Determine the [x, y] coordinate at the center of the cell enclosing the given text.  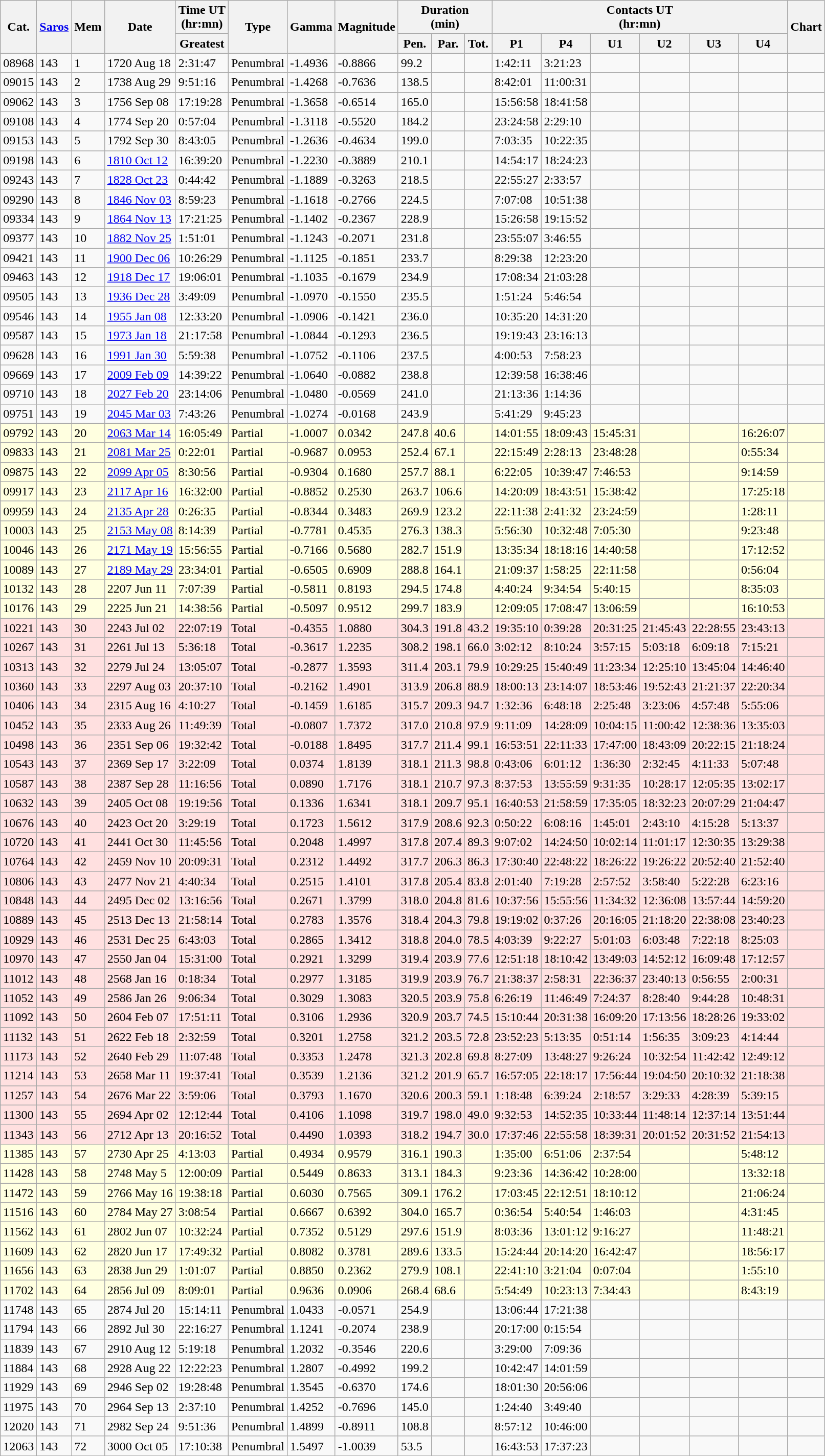
11:34:32 [615, 901]
-1.0970 [311, 297]
22:11:38 [517, 511]
21:04:47 [763, 803]
22 [88, 472]
6:03:48 [664, 940]
282.7 [414, 550]
0.8193 [366, 589]
34 [88, 706]
174.8 [448, 589]
0.2515 [311, 881]
0.2921 [311, 959]
11562 [18, 1232]
2333 Aug 26 [140, 725]
11:01:17 [664, 842]
311.4 [414, 667]
9 [88, 219]
9:51:16 [202, 82]
321.3 [414, 1056]
Time UT(hr:mn) [202, 17]
10:23:13 [566, 1290]
2045 Mar 03 [140, 414]
1.4101 [366, 881]
2604 Feb 07 [140, 1017]
10267 [18, 647]
3:23:06 [664, 706]
-0.8911 [366, 1426]
4:13:03 [202, 1154]
19:19:43 [517, 336]
-1.2636 [311, 141]
21:38:37 [517, 979]
97.3 [478, 784]
1936 Dec 28 [140, 297]
2189 May 29 [140, 570]
-0.5097 [311, 609]
263.7 [414, 491]
2531 Dec 25 [140, 940]
4:15:28 [713, 822]
23 [88, 491]
10632 [18, 803]
205.4 [448, 881]
12:05:35 [713, 784]
1:51:01 [202, 238]
1738 Aug 29 [140, 82]
10764 [18, 861]
8:29:38 [517, 257]
0.0374 [311, 764]
308.2 [414, 647]
2081 Mar 25 [140, 452]
9:07:02 [517, 842]
Magnitude [366, 27]
57 [88, 1154]
5:40:54 [566, 1212]
14:52:12 [664, 959]
23:16:13 [566, 336]
10970 [18, 959]
-0.8852 [311, 491]
10:26:29 [202, 257]
1.3545 [311, 1387]
40.6 [448, 433]
9:06:34 [202, 998]
2676 Mar 22 [140, 1095]
21:52:40 [763, 861]
2:32:45 [664, 764]
10003 [18, 530]
21:18:38 [763, 1076]
2892 Jul 30 [140, 1329]
11472 [18, 1193]
18:01:30 [517, 1387]
294.5 [414, 589]
210.8 [448, 725]
13:51:44 [763, 1115]
1.7176 [366, 784]
2586 Jan 26 [140, 998]
3:49:40 [566, 1407]
10:37:56 [517, 901]
11:23:34 [615, 667]
316.1 [414, 1154]
1.8495 [366, 745]
40 [88, 822]
0:50:22 [517, 822]
0.1680 [366, 472]
22:28:55 [713, 628]
89.3 [478, 842]
0.6909 [366, 570]
199.0 [414, 141]
2:28:13 [566, 452]
11:48:21 [763, 1232]
1.4492 [366, 861]
2135 Apr 28 [140, 511]
206.3 [448, 861]
11173 [18, 1056]
8:42:01 [517, 82]
5:19:18 [202, 1349]
13:02:17 [763, 784]
42 [88, 861]
88.9 [478, 686]
1:45:01 [615, 822]
-1.4268 [311, 82]
10:42:47 [517, 1368]
6:51:06 [566, 1154]
19:26:22 [664, 861]
61 [88, 1232]
3:58:40 [664, 881]
14:28:09 [566, 725]
10720 [18, 842]
191.8 [448, 628]
199.2 [414, 1368]
9:51:36 [202, 1426]
43.2 [478, 628]
Saros [54, 27]
2:41:32 [566, 511]
10:48:31 [763, 998]
79.9 [478, 667]
09421 [18, 257]
2622 Feb 18 [140, 1037]
2:37:10 [202, 1407]
0.2362 [366, 1271]
7:34:43 [615, 1290]
10:51:38 [566, 199]
0.5680 [366, 550]
3:57:15 [615, 647]
94.7 [478, 706]
P4 [566, 44]
13:35:03 [763, 725]
2117 Apr 16 [140, 491]
1:14:36 [566, 394]
16:53:51 [517, 745]
8:57:12 [517, 1426]
16:40:53 [517, 803]
25 [88, 530]
21:03:28 [566, 277]
-1.1243 [311, 238]
11214 [18, 1076]
-1.3658 [311, 102]
46 [88, 940]
2:18:57 [615, 1095]
-0.6514 [366, 102]
0.2671 [311, 901]
-0.0882 [366, 375]
-1.0844 [311, 336]
3:08:54 [202, 1212]
0.0890 [311, 784]
297.6 [414, 1232]
1864 Nov 13 [140, 219]
11092 [18, 1017]
254.9 [414, 1310]
22:55:58 [566, 1134]
17:35:05 [615, 803]
198.1 [448, 647]
1.2235 [366, 647]
12:33:20 [202, 316]
18:26:22 [615, 861]
-0.4634 [366, 141]
309.1 [414, 1193]
1:01:07 [202, 1271]
4:03:39 [517, 940]
53.5 [414, 1446]
17:08:34 [517, 277]
71 [88, 1426]
15:24:44 [517, 1251]
2063 Mar 14 [140, 433]
12:30:35 [713, 842]
50 [88, 1017]
13:35:34 [517, 550]
22:12:51 [566, 1193]
0:51:14 [615, 1037]
1.0393 [366, 1134]
83.8 [478, 881]
7 [88, 180]
09875 [18, 472]
23:48:28 [615, 452]
11 [88, 257]
14:54:17 [517, 160]
304.0 [414, 1212]
5:46:54 [566, 297]
16:42:47 [615, 1251]
174.6 [414, 1387]
17:25:18 [763, 491]
38 [88, 784]
22:20:34 [763, 686]
11656 [18, 1271]
2513 Dec 13 [140, 920]
10313 [18, 667]
313.9 [414, 686]
247.8 [414, 433]
2 [88, 82]
13:49:03 [615, 959]
36 [88, 745]
08968 [18, 63]
59.1 [478, 1095]
1.5612 [366, 822]
-1.0906 [311, 316]
8:59:23 [202, 199]
16 [88, 355]
4:40:24 [517, 589]
21:45:43 [664, 628]
5:55:06 [763, 706]
211.3 [448, 764]
43 [88, 881]
58 [88, 1173]
-0.1293 [366, 336]
45 [88, 920]
-0.2766 [366, 199]
8 [88, 199]
65.7 [478, 1076]
1:28:11 [763, 511]
203.1 [448, 667]
2928 Aug 22 [140, 1368]
2856 Jul 09 [140, 1290]
1.6341 [366, 803]
289.6 [414, 1251]
320.5 [414, 998]
317.0 [414, 725]
269.9 [414, 511]
09710 [18, 394]
-1.1035 [311, 277]
-1.0480 [311, 394]
1792 Sep 30 [140, 141]
10:39:47 [566, 472]
14:01:59 [566, 1368]
10:32:24 [202, 1232]
257.7 [414, 472]
204.3 [448, 920]
81.6 [478, 901]
238.8 [414, 375]
2550 Jan 04 [140, 959]
2477 Nov 21 [140, 881]
48 [88, 979]
8:28:40 [664, 998]
2784 May 27 [140, 1212]
0.2312 [311, 861]
13:05:07 [202, 667]
194.7 [448, 1134]
-1.0752 [311, 355]
234.9 [414, 277]
8:25:03 [763, 940]
Chart [806, 27]
2766 May 16 [140, 1193]
203.5 [448, 1037]
31 [88, 647]
211.4 [448, 745]
-0.0188 [311, 745]
3000 Oct 05 [140, 1446]
18:32:23 [664, 803]
210.1 [414, 160]
1973 Jan 18 [140, 336]
0.4490 [311, 1134]
Mem [88, 27]
1900 Dec 06 [140, 257]
10676 [18, 822]
26 [88, 550]
16:57:05 [517, 1076]
10806 [18, 881]
2261 Jul 13 [140, 647]
237.5 [414, 355]
4:57:48 [713, 706]
30.0 [478, 1134]
11428 [18, 1173]
U1 [615, 44]
210.7 [448, 784]
320.6 [414, 1095]
1.0433 [311, 1310]
1.3083 [366, 998]
10:46:00 [566, 1426]
20:31:52 [713, 1134]
09669 [18, 375]
17:12:57 [763, 959]
14:36:42 [566, 1173]
-0.1421 [366, 316]
2207 Jun 11 [140, 589]
13:16:56 [202, 901]
Date [140, 27]
319.7 [414, 1115]
-0.1851 [366, 257]
252.4 [414, 452]
2369 Sep 17 [140, 764]
79.8 [478, 920]
0.2977 [311, 979]
21:13:36 [517, 394]
0.1336 [311, 803]
5:40:15 [615, 589]
74.5 [478, 1017]
1:18:48 [517, 1095]
33 [88, 686]
15 [88, 336]
0.4535 [366, 530]
238.9 [414, 1329]
37 [88, 764]
20:52:40 [713, 861]
Gamma [311, 27]
2009 Feb 09 [140, 375]
2099 Apr 05 [140, 472]
1.4901 [366, 686]
10848 [18, 901]
2946 Sep 02 [140, 1387]
3:22:09 [202, 764]
318.4 [414, 920]
224.5 [414, 199]
60 [88, 1212]
1.3593 [366, 667]
0:56:04 [763, 570]
1:46:03 [615, 1212]
1.3412 [366, 940]
14:52:35 [566, 1115]
10046 [18, 550]
0.0953 [366, 452]
11884 [18, 1368]
11:46:49 [566, 998]
0.8082 [311, 1251]
-0.2367 [366, 219]
7:05:30 [615, 530]
1.2807 [311, 1368]
12:22:23 [202, 1368]
198.0 [448, 1115]
7:24:37 [615, 998]
23:43:13 [763, 628]
Pen. [414, 44]
1.4252 [311, 1407]
5:56:30 [517, 530]
2820 Jun 17 [140, 1251]
-0.2877 [311, 667]
4:14:44 [763, 1037]
12:12:44 [202, 1115]
10360 [18, 686]
09546 [18, 316]
-0.0168 [366, 414]
09290 [18, 199]
13:57:44 [713, 901]
10 [88, 238]
16:26:07 [763, 433]
17:21:25 [202, 219]
63 [88, 1271]
09463 [18, 277]
16:10:53 [763, 609]
1:56:35 [664, 1037]
2:57:52 [615, 881]
1 [88, 63]
2297 Aug 03 [140, 686]
20:56:06 [566, 1387]
4:11:33 [713, 764]
9:22:27 [566, 940]
108.8 [414, 1426]
184.2 [414, 121]
1:24:40 [517, 1407]
11748 [18, 1310]
72 [88, 1446]
7:46:53 [615, 472]
99.2 [414, 63]
-0.5520 [366, 121]
09505 [18, 297]
183.9 [448, 609]
2748 May 5 [140, 1173]
-0.5811 [311, 589]
11052 [18, 998]
-0.9687 [311, 452]
29 [88, 609]
3:02:12 [517, 647]
1:32:36 [517, 706]
27 [88, 570]
99.1 [478, 745]
8:43:05 [202, 141]
97.9 [478, 725]
5:41:29 [517, 414]
09153 [18, 141]
22:15:49 [517, 452]
1:51:24 [517, 297]
17:56:44 [615, 1076]
12:51:18 [517, 959]
11385 [18, 1154]
70 [88, 1407]
17 [88, 375]
09198 [18, 160]
2982 Sep 24 [140, 1426]
2351 Sep 06 [140, 745]
24 [88, 511]
-0.0807 [311, 725]
6:22:05 [517, 472]
09108 [18, 121]
3:29:19 [202, 822]
2:29:10 [566, 121]
13 [88, 297]
1774 Sep 20 [140, 121]
15:31:00 [202, 959]
165.7 [448, 1212]
1.4899 [311, 1426]
0.2048 [311, 842]
9:32:53 [517, 1115]
0.6030 [311, 1193]
U2 [664, 44]
10889 [18, 920]
7:07:39 [202, 589]
15:40:49 [566, 667]
-1.1402 [311, 219]
0.3201 [311, 1037]
17:19:28 [202, 102]
U3 [713, 44]
54 [88, 1095]
16:38:46 [566, 375]
Duration(min) [445, 17]
41 [88, 842]
11257 [18, 1095]
1:58:25 [566, 570]
15:10:44 [517, 1017]
P1 [517, 44]
9:11:09 [517, 725]
4:10:27 [202, 706]
3:46:55 [566, 238]
21:54:13 [763, 1134]
9:14:59 [763, 472]
0:44:42 [202, 180]
10:35:20 [517, 316]
65 [88, 1310]
1.8139 [366, 764]
19:19:56 [202, 803]
09628 [18, 355]
-0.1106 [366, 355]
1846 Nov 03 [140, 199]
12:09:05 [517, 609]
13:06:44 [517, 1310]
09833 [18, 452]
13:01:12 [566, 1232]
68.6 [448, 1290]
4:40:34 [202, 881]
1:36:30 [615, 764]
0.3539 [311, 1076]
19:06:01 [202, 277]
19:38:18 [202, 1193]
2:33:57 [566, 180]
6:01:12 [566, 764]
55 [88, 1115]
2730 Apr 25 [140, 1154]
2441 Oct 30 [140, 842]
5 [88, 141]
67 [88, 1349]
8:27:09 [517, 1056]
17:08:47 [566, 609]
1.1098 [366, 1115]
23:14:07 [566, 686]
0:15:54 [566, 1329]
299.7 [414, 609]
22:48:22 [566, 861]
1.5497 [311, 1446]
92.3 [478, 822]
9:16:27 [615, 1232]
53 [88, 1076]
17:03:45 [517, 1193]
78.5 [478, 940]
123.2 [448, 511]
18:00:13 [517, 686]
21:17:58 [202, 336]
1.2136 [366, 1076]
3:59:06 [202, 1095]
3:29:00 [517, 1349]
11132 [18, 1037]
3:21:04 [566, 1271]
21:21:37 [713, 686]
288.8 [414, 570]
18:10:12 [615, 1193]
18 [88, 394]
69.8 [478, 1056]
59 [88, 1193]
20:17:00 [517, 1329]
13:06:59 [615, 609]
17:13:56 [664, 1017]
14:24:50 [566, 842]
2712 Apr 13 [140, 1134]
6:26:19 [517, 998]
-0.4355 [311, 628]
0.3106 [311, 1017]
72.8 [478, 1037]
1:55:10 [763, 1271]
23:40:23 [763, 920]
19 [88, 414]
145.0 [414, 1407]
9:31:35 [615, 784]
6:48:18 [566, 706]
2495 Dec 02 [140, 901]
10498 [18, 745]
-0.0571 [366, 1310]
19:19:02 [517, 920]
17:51:11 [202, 1017]
7:22:18 [713, 940]
11:45:56 [202, 842]
23:52:23 [517, 1037]
-0.7781 [311, 530]
0.3793 [311, 1095]
1882 Nov 25 [140, 238]
1.4997 [366, 842]
11:48:14 [664, 1115]
64 [88, 1290]
77.6 [478, 959]
14:38:56 [202, 609]
12:36:08 [664, 901]
220.6 [414, 1349]
-1.0039 [366, 1446]
21:58:59 [566, 803]
0:36:54 [517, 1212]
318.0 [414, 901]
15:14:11 [202, 1310]
200.3 [448, 1095]
0:57:04 [202, 121]
319.4 [414, 959]
11839 [18, 1349]
17:12:52 [763, 550]
17:21:38 [566, 1310]
18:41:58 [566, 102]
14:39:22 [202, 375]
176.2 [448, 1193]
1756 Sep 08 [140, 102]
1.0880 [366, 628]
10:22:35 [566, 141]
3:49:09 [202, 297]
18:56:17 [763, 1251]
18:53:46 [615, 686]
16:09:48 [713, 959]
2459 Nov 10 [140, 861]
2:01:40 [517, 881]
0.4934 [311, 1154]
10:28:17 [664, 784]
0:55:34 [763, 452]
18:43:51 [566, 491]
21 [88, 452]
-0.0569 [366, 394]
9:23:48 [763, 530]
10929 [18, 940]
18:09:43 [566, 433]
17:37:46 [517, 1134]
2658 Mar 11 [140, 1076]
22:18:17 [566, 1076]
2387 Sep 28 [140, 784]
-0.2071 [366, 238]
-0.3889 [366, 160]
5:07:48 [763, 764]
22:36:37 [615, 979]
15:26:58 [517, 219]
19:33:02 [763, 1017]
12:23:20 [566, 257]
68 [88, 1368]
7:43:26 [202, 414]
0.7565 [366, 1193]
10:02:14 [615, 842]
09377 [18, 238]
21:58:14 [202, 920]
209.7 [448, 803]
0:26:35 [202, 511]
0:39:28 [566, 628]
14:46:40 [763, 667]
233.7 [414, 257]
202.8 [448, 1056]
0.3483 [366, 511]
2874 Jul 20 [140, 1310]
-0.2074 [366, 1329]
231.8 [414, 238]
-0.6505 [311, 570]
3:21:23 [566, 63]
23:34:01 [202, 570]
12020 [18, 1426]
315.7 [414, 706]
-0.9304 [311, 472]
10406 [18, 706]
2:37:54 [615, 1154]
10:32:48 [566, 530]
17:49:32 [202, 1251]
23:40:13 [664, 979]
5:22:28 [713, 881]
15:38:42 [615, 491]
20:16:05 [615, 920]
09792 [18, 433]
09334 [18, 219]
11:00:42 [664, 725]
279.9 [414, 1271]
0.9512 [366, 609]
11:49:39 [202, 725]
-1.0274 [311, 414]
11343 [18, 1134]
228.9 [414, 219]
0.6667 [311, 1212]
11:16:56 [202, 784]
13:32:18 [763, 1173]
69 [88, 1387]
17:10:38 [202, 1446]
8:43:19 [763, 1290]
12:39:58 [517, 375]
18:24:23 [566, 160]
-1.1618 [311, 199]
5:01:03 [615, 940]
-1.1889 [311, 180]
11:07:48 [202, 1056]
15:56:55 [202, 550]
20:14:20 [566, 1251]
0.9636 [311, 1290]
0.0906 [366, 1290]
2315 Aug 16 [140, 706]
18:10:42 [566, 959]
0.2783 [311, 920]
1:42:11 [517, 63]
7:09:36 [566, 1349]
304.3 [414, 628]
14:31:20 [566, 316]
1991 Jan 30 [140, 355]
1.2032 [311, 1349]
-0.1459 [311, 706]
20:22:15 [713, 745]
20:31:25 [615, 628]
9:44:28 [713, 998]
4:31:45 [763, 1212]
1.3799 [366, 901]
21:09:37 [517, 570]
0.3353 [311, 1056]
-1.0640 [311, 375]
10:28:00 [615, 1173]
164.1 [448, 570]
10:32:54 [664, 1056]
236.0 [414, 316]
11609 [18, 1251]
5:03:18 [664, 647]
318.2 [414, 1134]
66.0 [478, 647]
18:18:16 [566, 550]
28 [88, 589]
6:09:18 [713, 647]
-0.2162 [311, 686]
2243 Jul 02 [140, 628]
75.8 [478, 998]
1.3299 [366, 959]
5:54:49 [517, 1290]
320.9 [414, 1017]
-0.1679 [366, 277]
09062 [18, 102]
241.0 [414, 394]
243.9 [414, 414]
8:14:39 [202, 530]
14:01:55 [517, 433]
09751 [18, 414]
22:41:10 [517, 1271]
6:23:16 [763, 881]
44 [88, 901]
23:24:59 [615, 511]
12:49:12 [763, 1056]
12:25:10 [664, 667]
7:58:23 [566, 355]
9:26:24 [615, 1056]
0.1723 [311, 822]
1.1670 [366, 1095]
21:18:24 [763, 745]
Cat. [18, 27]
1810 Oct 12 [140, 160]
20 [88, 433]
16:43:53 [517, 1446]
17:37:23 [566, 1446]
19:04:50 [664, 1076]
09015 [18, 82]
47 [88, 959]
318.8 [414, 940]
52 [88, 1056]
22:07:19 [202, 628]
-1.0007 [311, 433]
10543 [18, 764]
0.5129 [366, 1232]
20:01:52 [664, 1134]
14 [88, 316]
13:45:04 [713, 667]
16:39:20 [202, 160]
7:07:08 [517, 199]
206.8 [448, 686]
19:28:48 [202, 1387]
09959 [18, 511]
11975 [18, 1407]
13:48:27 [566, 1056]
10452 [18, 725]
2:32:59 [202, 1037]
21:18:20 [664, 920]
21:06:24 [763, 1193]
Greatest [202, 44]
0:56:55 [713, 979]
6:08:16 [566, 822]
-0.8344 [311, 511]
35 [88, 725]
09243 [18, 180]
235.5 [414, 297]
16:09:20 [615, 1017]
2:25:48 [615, 706]
1918 Dec 17 [140, 277]
2027 Feb 20 [140, 394]
09587 [18, 336]
11516 [18, 1212]
12 [88, 277]
0.7352 [311, 1232]
10132 [18, 589]
09917 [18, 491]
23:24:58 [517, 121]
19:37:41 [202, 1076]
11794 [18, 1329]
12063 [18, 1446]
2171 May 19 [140, 550]
39 [88, 803]
0.5449 [311, 1173]
-1.1125 [311, 257]
13:55:59 [566, 784]
3 [88, 102]
-1.2230 [311, 160]
-1.4936 [311, 63]
0.6392 [366, 1212]
22:55:27 [517, 180]
14:20:09 [517, 491]
276.3 [414, 530]
-0.7636 [366, 82]
5:13:37 [763, 822]
15:55:56 [566, 901]
1:35:00 [517, 1154]
1828 Oct 23 [140, 180]
98.8 [478, 764]
1.2758 [366, 1037]
2279 Jul 24 [140, 667]
138.5 [414, 82]
11:42:42 [713, 1056]
0.9579 [366, 1154]
-0.6370 [366, 1387]
0.2865 [311, 940]
1.2936 [366, 1017]
12:37:14 [713, 1115]
10:33:44 [615, 1115]
-0.1550 [366, 297]
201.9 [448, 1076]
138.3 [448, 530]
10221 [18, 628]
0.0342 [366, 433]
2:58:31 [566, 979]
9:23:36 [517, 1173]
2153 May 08 [140, 530]
62 [88, 1251]
203.7 [448, 1017]
12:38:36 [713, 725]
22:11:33 [566, 745]
313.1 [414, 1173]
8:37:53 [517, 784]
15:56:58 [517, 102]
67.1 [448, 452]
20:31:38 [566, 1017]
14:40:58 [615, 550]
20:07:29 [713, 803]
5:59:38 [202, 355]
95.1 [478, 803]
18:43:09 [664, 745]
1.3576 [366, 920]
49 [88, 998]
1.3185 [366, 979]
49.0 [478, 1115]
165.0 [414, 102]
16:05:49 [202, 433]
319.9 [414, 979]
7:03:35 [517, 141]
0.3029 [311, 998]
184.3 [448, 1173]
10:04:15 [615, 725]
19:35:10 [517, 628]
2225 Jun 21 [140, 609]
86.3 [478, 861]
11300 [18, 1115]
76.7 [478, 979]
6:43:03 [202, 940]
23:55:07 [517, 238]
4:00:53 [517, 355]
9:34:54 [566, 589]
268.4 [414, 1290]
1.1241 [311, 1329]
19:52:43 [664, 686]
20:10:32 [713, 1076]
8:35:03 [763, 589]
19:15:52 [566, 219]
Tot. [478, 44]
204.0 [448, 940]
2405 Oct 08 [140, 803]
0:18:34 [202, 979]
20:37:10 [202, 686]
18:28:26 [713, 1017]
-0.4992 [366, 1368]
11012 [18, 979]
51 [88, 1037]
1.6185 [366, 706]
U4 [763, 44]
204.8 [448, 901]
0.8633 [366, 1173]
106.6 [448, 491]
133.5 [448, 1251]
5:48:12 [763, 1154]
17:30:40 [517, 861]
1.7372 [366, 725]
20:09:31 [202, 861]
4 [88, 121]
2:43:10 [664, 822]
Par. [448, 44]
2:31:47 [202, 63]
8:30:56 [202, 472]
190.3 [448, 1154]
15:45:31 [615, 433]
56 [88, 1134]
5:39:15 [763, 1095]
14:59:20 [763, 901]
20:16:52 [202, 1134]
317.9 [414, 822]
4:28:39 [713, 1095]
22:11:58 [615, 570]
5:13:35 [566, 1037]
13:29:38 [763, 842]
19:32:42 [202, 745]
11702 [18, 1290]
2802 Jun 07 [140, 1232]
11929 [18, 1387]
-0.7696 [366, 1407]
0:22:01 [202, 452]
6 [88, 160]
2640 Feb 29 [140, 1056]
10:29:25 [517, 667]
30 [88, 628]
88.1 [448, 472]
10176 [18, 609]
11:00:31 [566, 82]
3:29:33 [664, 1095]
9:45:23 [566, 414]
207.4 [448, 842]
0.8850 [311, 1271]
17:47:00 [615, 745]
2694 Apr 02 [140, 1115]
-0.3617 [311, 647]
1720 Aug 18 [140, 63]
Contacts UT(hr:mn) [640, 17]
2838 Jun 29 [140, 1271]
-1.3118 [311, 121]
0.3781 [366, 1251]
-0.8866 [366, 63]
1.2478 [366, 1056]
23:14:06 [202, 394]
-0.3546 [366, 1349]
Type [258, 27]
10089 [18, 570]
16:32:00 [202, 491]
32 [88, 667]
8:09:01 [202, 1290]
0:37:26 [566, 920]
108.1 [448, 1271]
8:03:36 [517, 1232]
22:38:08 [713, 920]
7:19:28 [566, 881]
0:43:06 [517, 764]
22:16:27 [202, 1329]
3:09:23 [713, 1037]
5:36:18 [202, 647]
66 [88, 1329]
-0.7166 [311, 550]
236.5 [414, 336]
0.2530 [366, 491]
10587 [18, 784]
18:39:31 [615, 1134]
208.6 [448, 822]
12:00:09 [202, 1173]
6:39:24 [566, 1095]
209.3 [448, 706]
2964 Sep 13 [140, 1407]
218.5 [414, 180]
-0.3263 [366, 180]
2423 Oct 20 [140, 822]
7:15:21 [763, 647]
0.4106 [311, 1115]
2:00:31 [763, 979]
2910 Aug 12 [140, 1349]
0:07:04 [615, 1271]
1955 Jan 08 [140, 316]
2568 Jan 16 [140, 979]
8:10:24 [566, 647]
